Search for the cell housing the specified text and yield its (x, y) center coordinate. 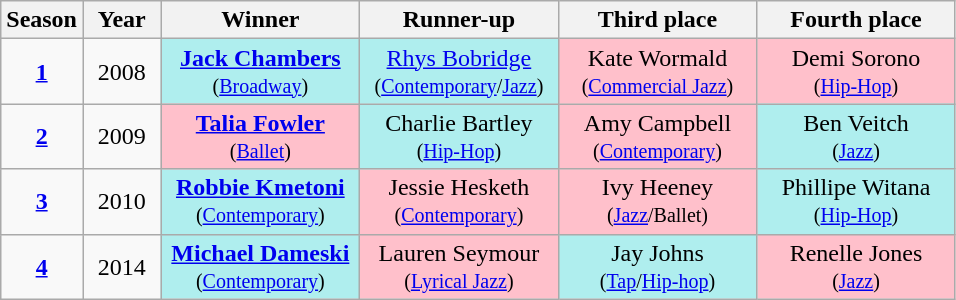
2 (42, 136)
Rhys Bobridge (Contemporary/Jazz) (460, 72)
Ben Veitch(Jazz) (856, 136)
2008 (122, 72)
Michael Dameski(Contemporary) (260, 266)
4 (42, 266)
1 (42, 72)
Fourth place (856, 20)
Season (42, 20)
2010 (122, 202)
Demi Sorono (Hip-Hop) (856, 72)
Amy Campbell(Contemporary) (658, 136)
2009 (122, 136)
Kate Wormald(Commercial Jazz) (658, 72)
Runner-up (460, 20)
2014 (122, 266)
Lauren Seymour(Lyrical Jazz) (460, 266)
Charlie Bartley(Hip-Hop) (460, 136)
Robbie Kmetoni(Contemporary) (260, 202)
Renelle Jones(Jazz) (856, 266)
Talia Fowler(Ballet) (260, 136)
Winner (260, 20)
3 (42, 202)
Jay Johns(Tap/Hip-hop) (658, 266)
Jessie Hesketh(Contemporary) (460, 202)
Year (122, 20)
Ivy Heeney(Jazz/Ballet) (658, 202)
Phillipe Witana(Hip-Hop) (856, 202)
Third place (658, 20)
Jack Chambers (Broadway) (260, 72)
